Provide the [X, Y] coordinate of the cell's center where the given text is located.  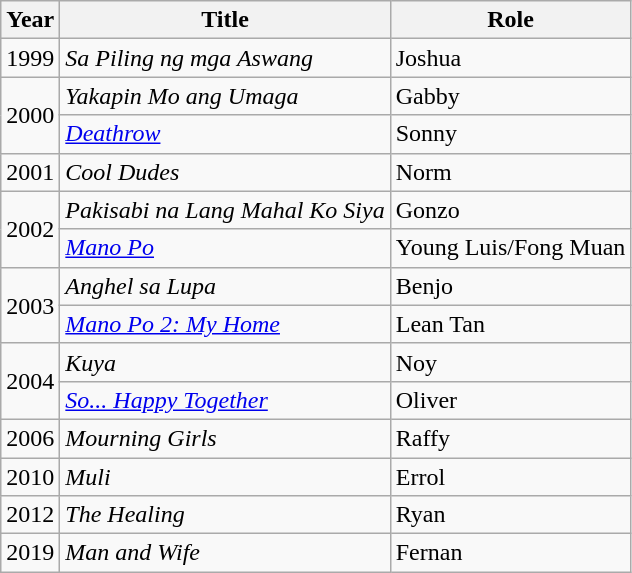
2004 [30, 381]
Noy [510, 362]
Ryan [510, 515]
2001 [30, 172]
Sa Piling ng mga Aswang [225, 58]
The Healing [225, 515]
Deathrow [225, 134]
Muli [225, 477]
Young Luis/Fong Muan [510, 248]
2012 [30, 515]
Mano Po 2: My Home [225, 324]
Mourning Girls [225, 438]
2019 [30, 553]
Mano Po [225, 248]
Role [510, 20]
Lean Tan [510, 324]
Anghel sa Lupa [225, 286]
Cool Dudes [225, 172]
Fernan [510, 553]
Yakapin Mo ang Umaga [225, 96]
Norm [510, 172]
Title [225, 20]
2002 [30, 229]
Kuya [225, 362]
Man and Wife [225, 553]
Raffy [510, 438]
Pakisabi na Lang Mahal Ko Siya [225, 210]
Sonny [510, 134]
So... Happy Together [225, 400]
Oliver [510, 400]
2000 [30, 115]
2006 [30, 438]
Gonzo [510, 210]
2003 [30, 305]
1999 [30, 58]
Joshua [510, 58]
Year [30, 20]
2010 [30, 477]
Gabby [510, 96]
Errol [510, 477]
Benjo [510, 286]
